Locate the cell with the specified text and output its (X, Y) center coordinate. 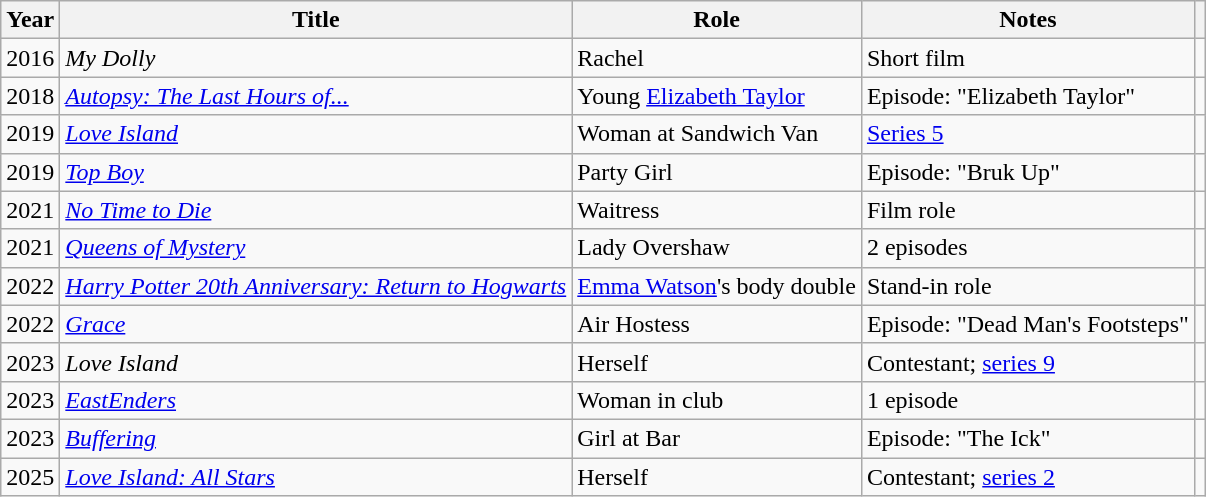
Grace (316, 324)
Episode: "Bruk Up" (1028, 172)
Episode: "The Ick" (1028, 438)
My Dolly (316, 58)
Stand-in role (1028, 286)
Contestant; series 2 (1028, 477)
No Time to Die (316, 210)
Love Island: All Stars (316, 477)
Lady Overshaw (717, 248)
Film role (1028, 210)
2025 (30, 477)
Queens of Mystery (316, 248)
Waitress (717, 210)
Emma Watson's body double (717, 286)
Year (30, 20)
Title (316, 20)
Short film (1028, 58)
Autopsy: The Last Hours of... (316, 96)
Girl at Bar (717, 438)
Young Elizabeth Taylor (717, 96)
Rachel (717, 58)
Buffering (316, 438)
Harry Potter 20th Anniversary: Return to Hogwarts (316, 286)
2018 (30, 96)
Party Girl (717, 172)
Top Boy (316, 172)
1 episode (1028, 400)
Contestant; series 9 (1028, 362)
2016 (30, 58)
Air Hostess (717, 324)
Series 5 (1028, 134)
Notes (1028, 20)
EastEnders (316, 400)
Woman at Sandwich Van (717, 134)
Woman in club (717, 400)
2 episodes (1028, 248)
Role (717, 20)
Episode: "Elizabeth Taylor" (1028, 96)
Episode: "Dead Man's Footsteps" (1028, 324)
